Return the [x, y] coordinate for the center point of the cell that contains the specified text.  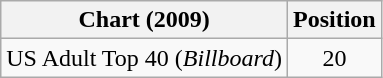
US Adult Top 40 (Billboard) [144, 58]
Position [335, 20]
Chart (2009) [144, 20]
20 [335, 58]
